Find where the given text appears and provide that cell's center as [X, Y] coordinate. 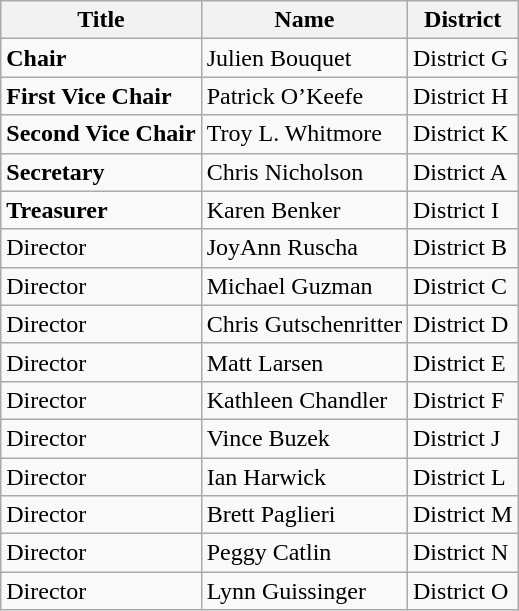
JoyAnn Ruscha [304, 248]
Ian Harwick [304, 477]
Vince Buzek [304, 438]
Secretary [101, 172]
District D [463, 324]
Chair [101, 58]
Michael Guzman [304, 286]
Treasurer [101, 210]
Patrick O’Keefe [304, 96]
Karen Benker [304, 210]
District H [463, 96]
Matt Larsen [304, 362]
Kathleen Chandler [304, 400]
District F [463, 400]
District O [463, 591]
Brett Paglieri [304, 515]
Lynn Guissinger [304, 591]
Troy L. Whitmore [304, 134]
District N [463, 553]
First Vice Chair [101, 96]
District E [463, 362]
Title [101, 20]
District A [463, 172]
Chris Gutschenritter [304, 324]
Second Vice Chair [101, 134]
Chris Nicholson [304, 172]
District I [463, 210]
Name [304, 20]
Julien Bouquet [304, 58]
District M [463, 515]
Peggy Catlin [304, 553]
District J [463, 438]
District B [463, 248]
District L [463, 477]
District C [463, 286]
District G [463, 58]
District K [463, 134]
District [463, 20]
